Detect which cell encompasses the target text, then output its [x, y] center coordinate. 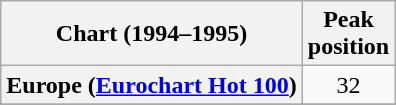
Chart (1994–1995) [152, 34]
Europe (Eurochart Hot 100) [152, 85]
32 [348, 85]
Peakposition [348, 34]
